From the cell containing the given text, extract its center point as [x, y] coordinate. 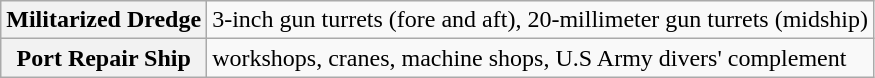
Port Repair Ship [104, 58]
3-inch gun turrets (fore and aft), 20-millimeter gun turrets (midship) [540, 20]
Militarized Dredge [104, 20]
workshops, cranes, machine shops, U.S Army divers' complement [540, 58]
